Return [X, Y] of the center of cell containing provided text 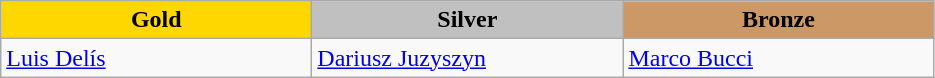
Bronze [778, 20]
Gold [156, 20]
Marco Bucci [778, 58]
Dariusz Juzyszyn [468, 58]
Luis Delís [156, 58]
Silver [468, 20]
